Scan for the cell matching the given text and deliver its (x, y) coordinate at center. 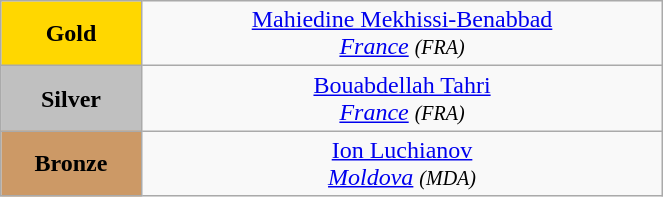
Ion LuchianovMoldova (MDA) (402, 164)
Mahiedine Mekhissi-BenabbadFrance (FRA) (402, 34)
Silver (71, 98)
Gold (71, 34)
Bouabdellah TahriFrance (FRA) (402, 98)
Bronze (71, 164)
